Return the (x, y) coordinate for the center point of the cell that contains the specified text.  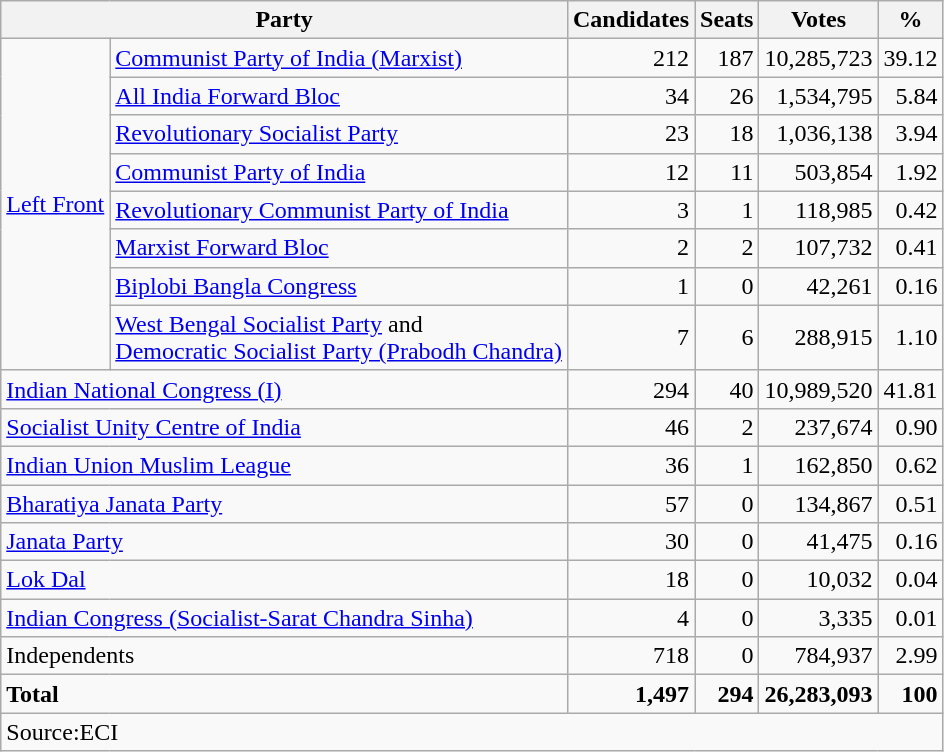
26 (727, 96)
3 (630, 210)
503,854 (818, 172)
Indian Congress (Socialist-Sarat Chandra Sinha) (284, 618)
Total (284, 694)
Revolutionary Socialist Party (339, 134)
Source:ECI (472, 732)
12 (630, 172)
0.01 (910, 618)
26,283,093 (818, 694)
All India Forward Bloc (339, 96)
Candidates (630, 20)
0.51 (910, 503)
1,036,138 (818, 134)
10,285,723 (818, 58)
0.04 (910, 580)
Revolutionary Communist Party of India (339, 210)
41,475 (818, 542)
0.90 (910, 427)
7 (630, 338)
718 (630, 656)
Indian Union Muslim League (284, 465)
West Bengal Socialist Party andDemocratic Socialist Party (Prabodh Chandra) (339, 338)
784,937 (818, 656)
Votes (818, 20)
Communist Party of India (339, 172)
Indian National Congress (I) (284, 389)
3.94 (910, 134)
Socialist Unity Centre of India (284, 427)
% (910, 20)
162,850 (818, 465)
134,867 (818, 503)
288,915 (818, 338)
10,989,520 (818, 389)
187 (727, 58)
Marxist Forward Bloc (339, 248)
3,335 (818, 618)
57 (630, 503)
0.62 (910, 465)
11 (727, 172)
5.84 (910, 96)
4 (630, 618)
36 (630, 465)
Independents (284, 656)
Janata Party (284, 542)
40 (727, 389)
30 (630, 542)
1.92 (910, 172)
0.41 (910, 248)
Bharatiya Janata Party (284, 503)
1,534,795 (818, 96)
118,985 (818, 210)
6 (727, 338)
Seats (727, 20)
Lok Dal (284, 580)
42,261 (818, 286)
100 (910, 694)
41.81 (910, 389)
Left Front (56, 205)
46 (630, 427)
1.10 (910, 338)
Biplobi Bangla Congress (339, 286)
2.99 (910, 656)
Party (284, 20)
23 (630, 134)
10,032 (818, 580)
Communist Party of India (Marxist) (339, 58)
34 (630, 96)
39.12 (910, 58)
237,674 (818, 427)
107,732 (818, 248)
212 (630, 58)
1,497 (630, 694)
0.42 (910, 210)
